Extract the [x, y] coordinate from the center of the cell holding the provided text.  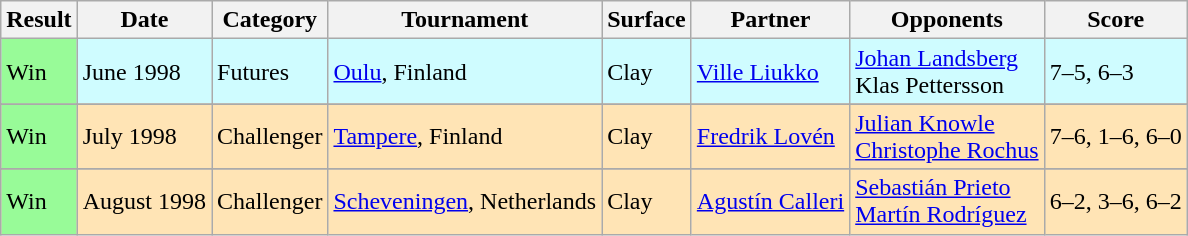
6–2, 3–6, 6–2 [1116, 202]
Tampere, Finland [465, 136]
Agustín Calleri [770, 202]
Oulu, Finland [465, 72]
Scheveningen, Netherlands [465, 202]
Fredrik Lovén [770, 136]
Johan Landsberg Klas Pettersson [947, 72]
7–6, 1–6, 6–0 [1116, 136]
July 1998 [144, 136]
Tournament [465, 20]
Date [144, 20]
Result [39, 20]
June 1998 [144, 72]
Surface [647, 20]
Opponents [947, 20]
Ville Liukko [770, 72]
7–5, 6–3 [1116, 72]
August 1998 [144, 202]
Score [1116, 20]
Julian Knowle Christophe Rochus [947, 136]
Partner [770, 20]
Sebastián Prieto Martín Rodríguez [947, 202]
Futures [270, 72]
Category [270, 20]
